Find where the given text appears and provide that cell's center as (x, y) coordinate. 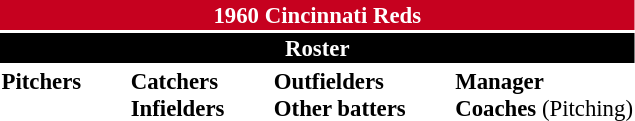
Roster (317, 48)
1960 Cincinnati Reds (317, 15)
